Provide the (X, Y) coordinate of the cell's center where the given text is located.  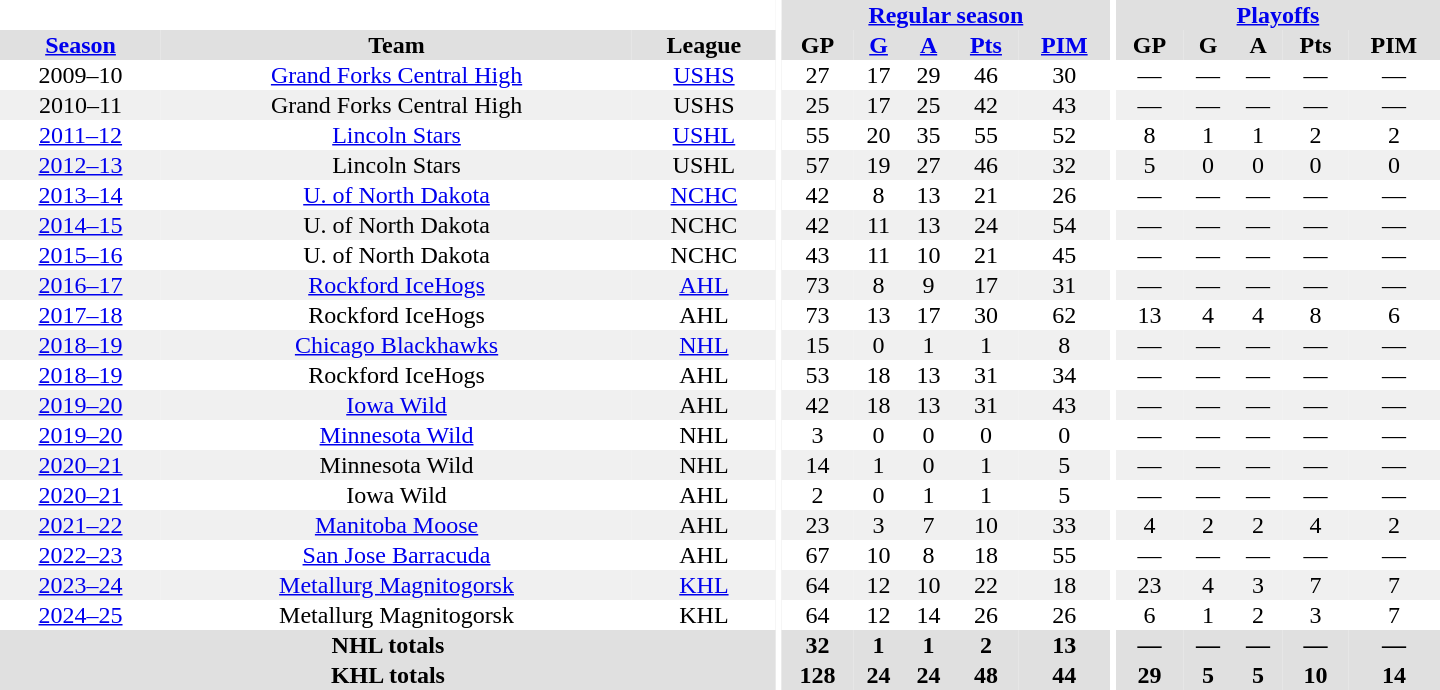
67 (817, 555)
2023–24 (80, 585)
2016–17 (80, 285)
62 (1064, 315)
2021–22 (80, 525)
League (704, 45)
2022–23 (80, 555)
19 (879, 165)
Team (396, 45)
54 (1064, 225)
Season (80, 45)
33 (1064, 525)
2011–12 (80, 135)
52 (1064, 135)
2024–25 (80, 615)
KHL totals (388, 675)
2009–10 (80, 75)
2012–13 (80, 165)
San Jose Barracuda (396, 555)
Playoffs (1278, 15)
Manitoba Moose (396, 525)
57 (817, 165)
15 (817, 345)
2010–11 (80, 105)
2015–16 (80, 255)
45 (1064, 255)
Chicago Blackhawks (396, 345)
Regular season (946, 15)
20 (879, 135)
NHL totals (388, 645)
22 (986, 585)
44 (1064, 675)
2014–15 (80, 225)
128 (817, 675)
2013–14 (80, 195)
48 (986, 675)
9 (929, 285)
34 (1064, 375)
35 (929, 135)
53 (817, 375)
2017–18 (80, 315)
